From the cell containing the given text, extract its center point as (x, y) coordinate. 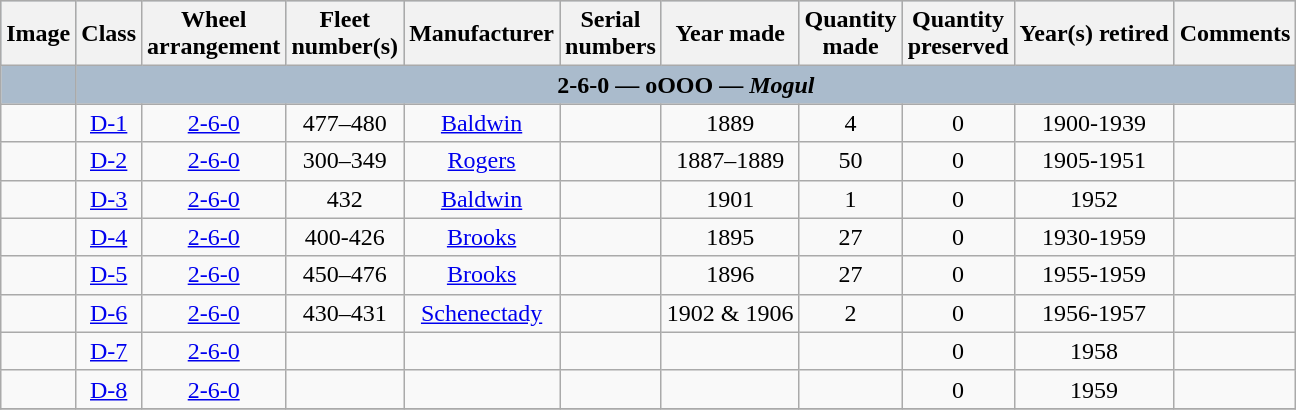
Year(s) retired (1094, 34)
1905-1951 (1094, 161)
Quantitymade (850, 34)
Manufacturer (482, 34)
1895 (730, 237)
1959 (1094, 389)
2-6-0 — oOOO — Mogul (686, 85)
D-8 (109, 389)
Image (38, 34)
1952 (1094, 199)
2 (850, 313)
D-7 (109, 351)
1956-1957 (1094, 313)
D-3 (109, 199)
Class (109, 34)
1900-1939 (1094, 123)
Comments (1235, 34)
4 (850, 123)
1 (850, 199)
1896 (730, 275)
Fleetnumber(s) (345, 34)
432 (345, 199)
430–431 (345, 313)
1902 & 1906 (730, 313)
Serialnumbers (611, 34)
D-2 (109, 161)
1958 (1094, 351)
D-1 (109, 123)
Rogers (482, 161)
300–349 (345, 161)
50 (850, 161)
477–480 (345, 123)
1901 (730, 199)
D-5 (109, 275)
Schenectady (482, 313)
Wheelarrangement (214, 34)
400-426 (345, 237)
Year made (730, 34)
D-4 (109, 237)
D-6 (109, 313)
Quantitypreserved (958, 34)
450–476 (345, 275)
1930-1959 (1094, 237)
1887–1889 (730, 161)
1955-1959 (1094, 275)
1889 (730, 123)
